For the text-containing cell, return its midpoint in [x, y] coordinate format. 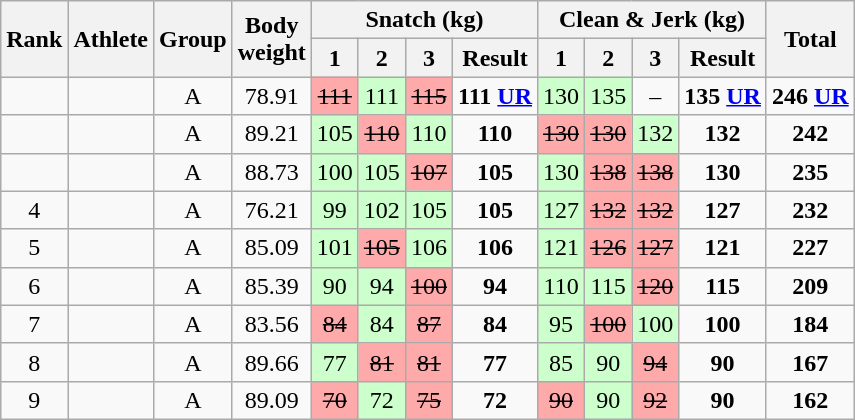
101 [334, 248]
9 [34, 400]
85 [562, 362]
6 [34, 286]
89.21 [272, 134]
Snatch (kg) [424, 20]
95 [562, 324]
89.09 [272, 400]
Athlete [111, 39]
Group [194, 39]
107 [428, 172]
167 [810, 362]
Rank [34, 39]
184 [810, 324]
126 [608, 248]
Bodyweight [272, 39]
8 [34, 362]
246 UR [810, 96]
Clean & Jerk (kg) [652, 20]
76.21 [272, 210]
88.73 [272, 172]
85.39 [272, 286]
162 [810, 400]
5 [34, 248]
135 [608, 96]
232 [810, 210]
– [656, 96]
102 [382, 210]
92 [656, 400]
89.66 [272, 362]
83.56 [272, 324]
7 [34, 324]
227 [810, 248]
75 [428, 400]
242 [810, 134]
120 [656, 286]
135 UR [723, 96]
70 [334, 400]
85.09 [272, 248]
Total [810, 39]
99 [334, 210]
111 UR [494, 96]
235 [810, 172]
4 [34, 210]
78.91 [272, 96]
87 [428, 324]
209 [810, 286]
